Find where the given text appears and provide that cell's center as (x, y) coordinate. 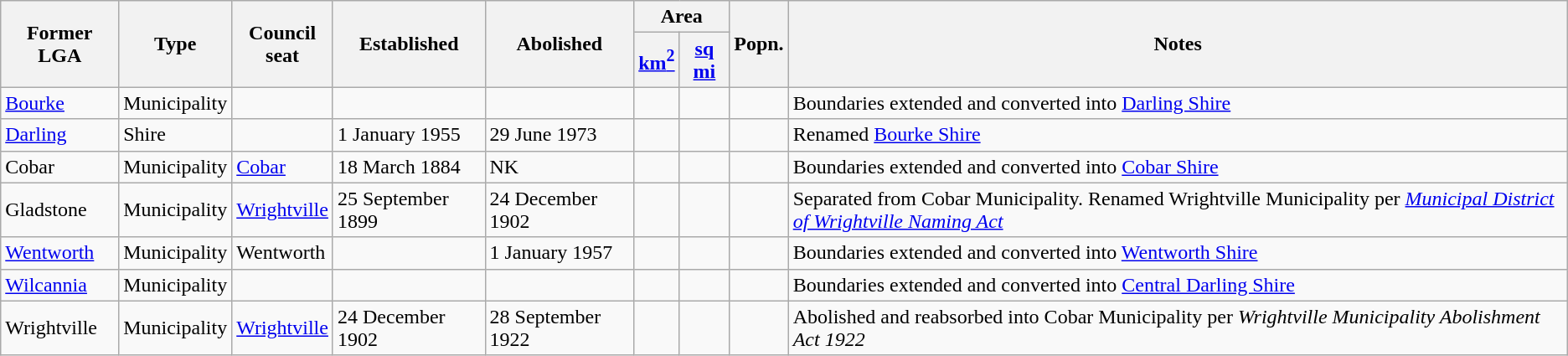
Separated from Cobar Municipality. Renamed Wrightville Municipality per Municipal District of Wrightville Naming Act (1178, 209)
Councilseat (283, 44)
Boundaries extended and converted into Wentworth Shire (1178, 253)
Former LGA (60, 44)
Shire (176, 135)
Type (176, 44)
Boundaries extended and converted into Cobar Shire (1178, 167)
sq mi (704, 60)
Abolished and reabsorbed into Cobar Municipality per Wrightville Municipality Abolishment Act 1922 (1178, 328)
28 September 1922 (560, 328)
Boundaries extended and converted into Central Darling Shire (1178, 285)
29 June 1973 (560, 135)
km2 (657, 60)
Bourke (60, 103)
1 January 1957 (560, 253)
Darling (60, 135)
Popn. (759, 44)
Wilcannia (60, 285)
Gladstone (60, 209)
Boundaries extended and converted into Darling Shire (1178, 103)
25 September 1899 (409, 209)
NK (560, 167)
18 March 1884 (409, 167)
Abolished (560, 44)
Established (409, 44)
Area (682, 17)
Notes (1178, 44)
1 January 1955 (409, 135)
Renamed Bourke Shire (1178, 135)
